Pinpoint the cell where the given text exists, returning its (x, y) midpoint coordinate. 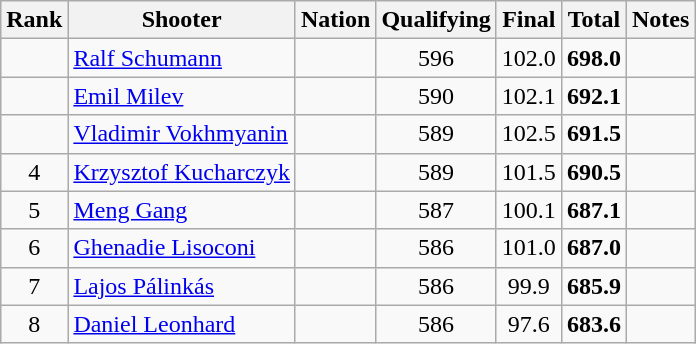
Shooter (182, 20)
Rank (34, 20)
Nation (335, 20)
100.1 (528, 210)
Emil Milev (182, 96)
690.5 (594, 172)
4 (34, 172)
102.1 (528, 96)
692.1 (594, 96)
Ghenadie Lisoconi (182, 248)
Meng Gang (182, 210)
Lajos Pálinkás (182, 286)
587 (436, 210)
683.6 (594, 324)
5 (34, 210)
101.0 (528, 248)
Final (528, 20)
596 (436, 58)
6 (34, 248)
7 (34, 286)
99.9 (528, 286)
691.5 (594, 134)
687.0 (594, 248)
Ralf Schumann (182, 58)
8 (34, 324)
102.5 (528, 134)
101.5 (528, 172)
685.9 (594, 286)
Total (594, 20)
590 (436, 96)
698.0 (594, 58)
Vladimir Vokhmyanin (182, 134)
102.0 (528, 58)
687.1 (594, 210)
97.6 (528, 324)
Krzysztof Kucharczyk (182, 172)
Notes (660, 20)
Qualifying (436, 20)
Daniel Leonhard (182, 324)
